Identify which cell holds the provided text, then report its (X, Y) central coordinate. 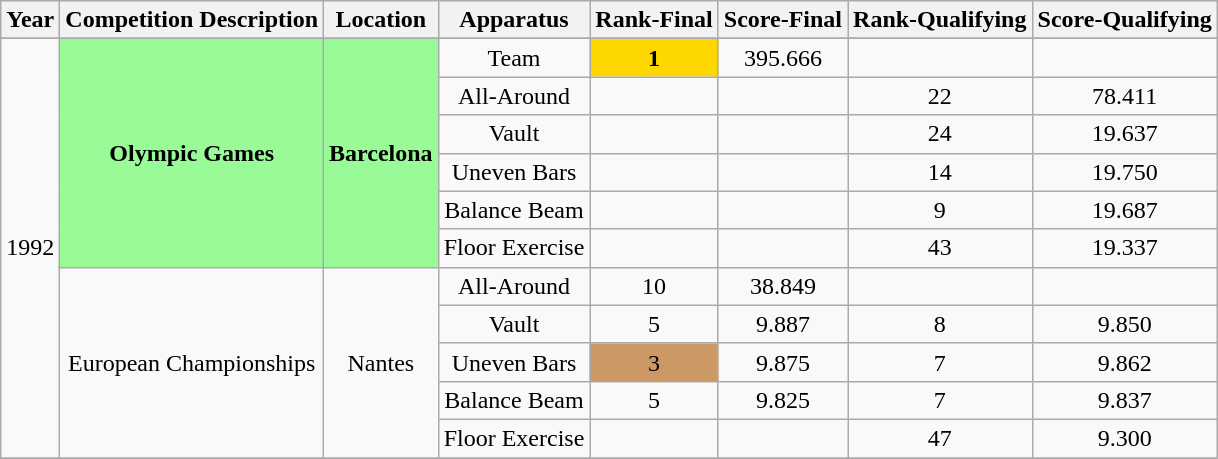
1992 (30, 248)
Rank-Qualifying (940, 20)
9.825 (782, 400)
78.411 (1124, 96)
Nantes (382, 362)
19.637 (1124, 134)
47 (940, 438)
9.837 (1124, 400)
9 (940, 210)
9.862 (1124, 362)
Score-Final (782, 20)
European Championships (192, 362)
19.337 (1124, 248)
395.666 (782, 58)
24 (940, 134)
9.887 (782, 324)
14 (940, 172)
8 (940, 324)
1 (654, 58)
43 (940, 248)
10 (654, 286)
Apparatus (514, 20)
Year (30, 20)
9.300 (1124, 438)
38.849 (782, 286)
Score-Qualifying (1124, 20)
Rank-Final (654, 20)
Competition Description (192, 20)
19.687 (1124, 210)
22 (940, 96)
19.750 (1124, 172)
Olympic Games (192, 153)
Team (514, 58)
9.850 (1124, 324)
Location (382, 20)
Barcelona (382, 153)
9.875 (782, 362)
3 (654, 362)
